Locate the cell with the specified text and output its (X, Y) center coordinate. 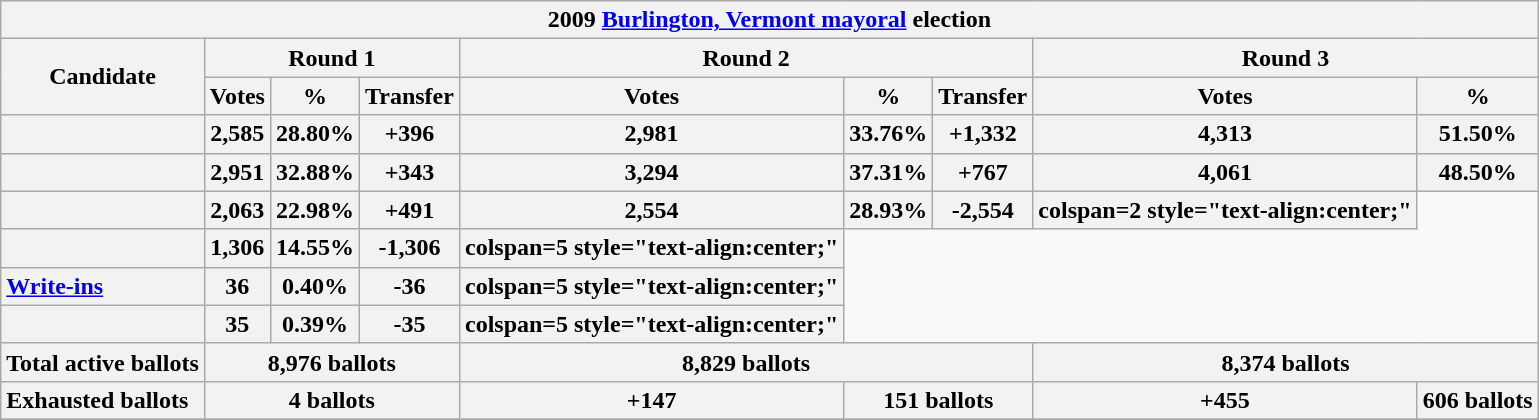
Round 2 (746, 58)
151 ballots (938, 400)
+147 (651, 400)
+767 (983, 172)
-35 (410, 324)
0.39% (314, 324)
Candidate (103, 77)
+491 (410, 210)
8,374 ballots (1286, 362)
33.76% (888, 134)
36 (237, 286)
Total active ballots (103, 362)
colspan=2 style="text-align:center;" (1225, 210)
14.55% (314, 248)
28.80% (314, 134)
4 ballots (332, 400)
-2,554 (983, 210)
8,976 ballots (332, 362)
48.50% (1478, 172)
Write-ins (103, 286)
-1,306 (410, 248)
22.98% (314, 210)
2009 Burlington, Vermont mayoral election (770, 20)
Round 3 (1286, 58)
35 (237, 324)
2,951 (237, 172)
51.50% (1478, 134)
37.31% (888, 172)
+343 (410, 172)
1,306 (237, 248)
2,981 (651, 134)
28.93% (888, 210)
32.88% (314, 172)
4,313 (1225, 134)
0.40% (314, 286)
3,294 (651, 172)
2,554 (651, 210)
+455 (1225, 400)
+1,332 (983, 134)
-36 (410, 286)
2,063 (237, 210)
+396 (410, 134)
2,585 (237, 134)
8,829 ballots (746, 362)
Exhausted ballots (103, 400)
4,061 (1225, 172)
Round 1 (332, 58)
606 ballots (1478, 400)
